Output the (x, y) coordinate of the center of the cell containing the given text.  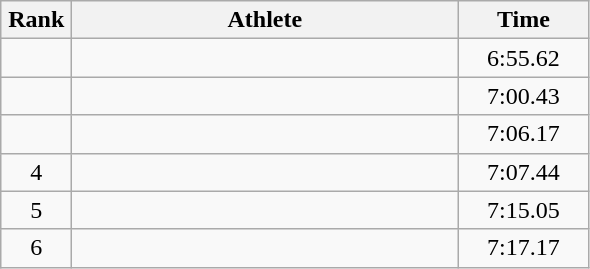
5 (36, 210)
7:15.05 (524, 210)
Rank (36, 20)
6:55.62 (524, 58)
4 (36, 172)
Time (524, 20)
6 (36, 248)
Athlete (265, 20)
7:06.17 (524, 134)
7:17.17 (524, 248)
7:07.44 (524, 172)
7:00.43 (524, 96)
